Provide the [X, Y] coordinate of the cell's center where the given text is located.  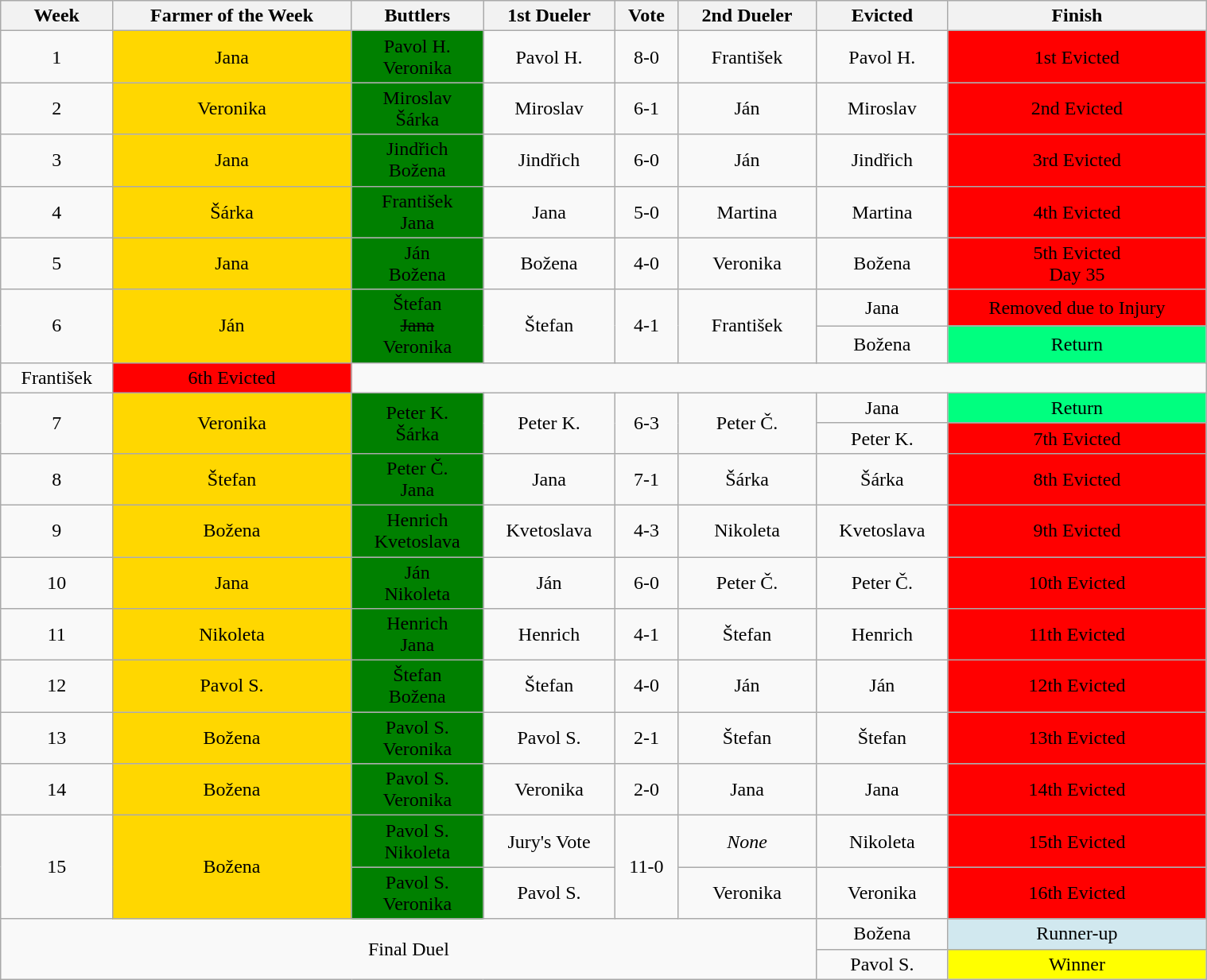
2nd Evicted [1077, 108]
5th EvictedDay 35 [1077, 264]
14th Evicted [1077, 790]
7 [56, 423]
6 [56, 326]
JánBožena [417, 264]
11th Evicted [1077, 634]
8 [56, 478]
FrantišekJana [417, 211]
10th Evicted [1077, 582]
13 [56, 738]
2nd Dueler [747, 16]
Finish [1077, 16]
11-0 [646, 867]
2-0 [646, 790]
JindřichBožena [417, 161]
14 [56, 790]
4-3 [646, 531]
Week [56, 16]
5 [56, 264]
Evicted [883, 16]
7th Evicted [1077, 438]
Peter K.Šárka [417, 423]
JánNikoleta [417, 582]
12th Evicted [1077, 687]
Buttlers [417, 16]
2 [56, 108]
1st Evicted [1077, 57]
15th Evicted [1077, 841]
6th Evicted [232, 378]
7-1 [646, 478]
8-0 [646, 57]
2-1 [646, 738]
Winner [1077, 964]
1st Dueler [549, 16]
9th Evicted [1077, 531]
5-0 [646, 211]
ŠtefanJanaVeronika [417, 326]
ŠtefanBožena [417, 687]
6-3 [646, 423]
1 [56, 57]
9 [56, 531]
12 [56, 687]
6-1 [646, 108]
Peter Č.Jana [417, 478]
3rd Evicted [1077, 161]
3 [56, 161]
Vote [646, 16]
Pavol H.Veronika [417, 57]
Runner-up [1077, 934]
None [747, 841]
11 [56, 634]
HenrichKvetoslava [417, 531]
Pavol S.Nikoleta [417, 841]
Final Duel [409, 949]
4 [56, 211]
10 [56, 582]
Jury's Vote [549, 841]
MiroslavŠárka [417, 108]
HenrichJana [417, 634]
15 [56, 867]
16th Evicted [1077, 893]
8th Evicted [1077, 478]
13th Evicted [1077, 738]
Farmer of the Week [232, 16]
4th Evicted [1077, 211]
Removed due to Injury [1077, 308]
